Determine the (X, Y) coordinate at the center of the cell enclosing the given text.  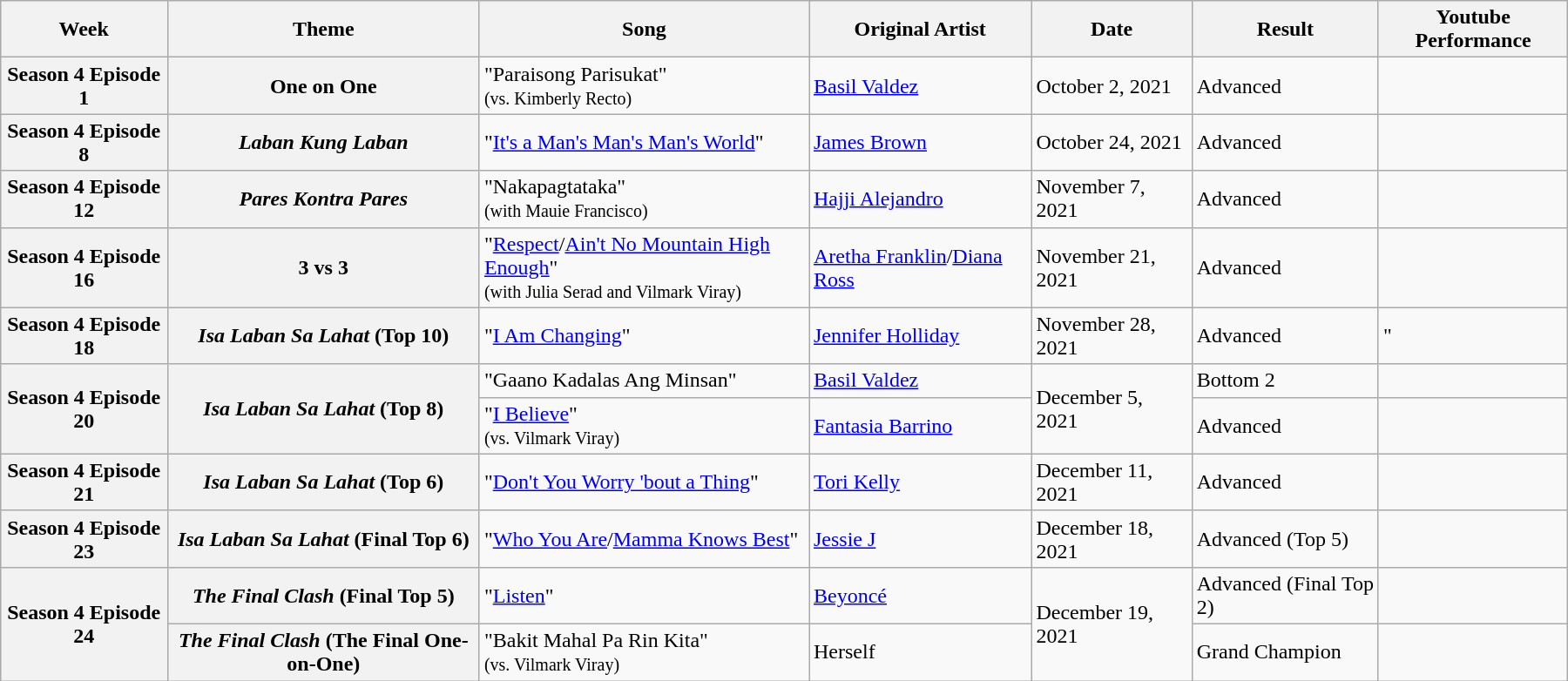
Isa Laban Sa Lahat (Final Top 6) (323, 538)
"I Am Changing" (644, 336)
Original Artist (920, 30)
Herself (920, 651)
Grand Champion (1285, 651)
Season 4 Episode 24 (84, 624)
Season 4 Episode 18 (84, 336)
December 18, 2021 (1112, 538)
Result (1285, 30)
3 vs 3 (323, 267)
November 21, 2021 (1112, 267)
Theme (323, 30)
"Listen" (644, 596)
November 7, 2021 (1112, 199)
Advanced (Top 5) (1285, 538)
December 19, 2021 (1112, 624)
Bottom 2 (1285, 381)
Laban Kung Laban (323, 143)
Isa Laban Sa Lahat (Top 8) (323, 409)
" (1472, 336)
"I Believe"(vs. Vilmark Viray) (644, 425)
"It's a Man's Man's Man's World" (644, 143)
Youtube Performance (1472, 30)
October 2, 2021 (1112, 85)
Date (1112, 30)
Jessie J (920, 538)
The Final Clash (The Final One-on-One) (323, 651)
Season 4 Episode 12 (84, 199)
October 24, 2021 (1112, 143)
"Paraisong Parisukat"(vs. Kimberly Recto) (644, 85)
Beyoncé (920, 596)
Season 4 Episode 16 (84, 267)
"Gaano Kadalas Ang Minsan" (644, 381)
Isa Laban Sa Lahat (Top 6) (323, 482)
"Bakit Mahal Pa Rin Kita"(vs. Vilmark Viray) (644, 651)
Aretha Franklin/Diana Ross (920, 267)
Week (84, 30)
Song (644, 30)
The Final Clash (Final Top 5) (323, 596)
"Don't You Worry 'bout a Thing" (644, 482)
Tori Kelly (920, 482)
Season 4 Episode 1 (84, 85)
Season 4 Episode 20 (84, 409)
James Brown (920, 143)
December 5, 2021 (1112, 409)
Jennifer Holliday (920, 336)
Pares Kontra Pares (323, 199)
Fantasia Barrino (920, 425)
Advanced (Final Top 2) (1285, 596)
Hajji Alejandro (920, 199)
Season 4 Episode 8 (84, 143)
Season 4 Episode 21 (84, 482)
November 28, 2021 (1112, 336)
One on One (323, 85)
"Who You Are/Mamma Knows Best" (644, 538)
"Nakapagtataka"(with Mauie Francisco) (644, 199)
December 11, 2021 (1112, 482)
Season 4 Episode 23 (84, 538)
"Respect/Ain't No Mountain High Enough"(with Julia Serad and Vilmark Viray) (644, 267)
Isa Laban Sa Lahat (Top 10) (323, 336)
